Return [x, y] of the center of cell containing provided text 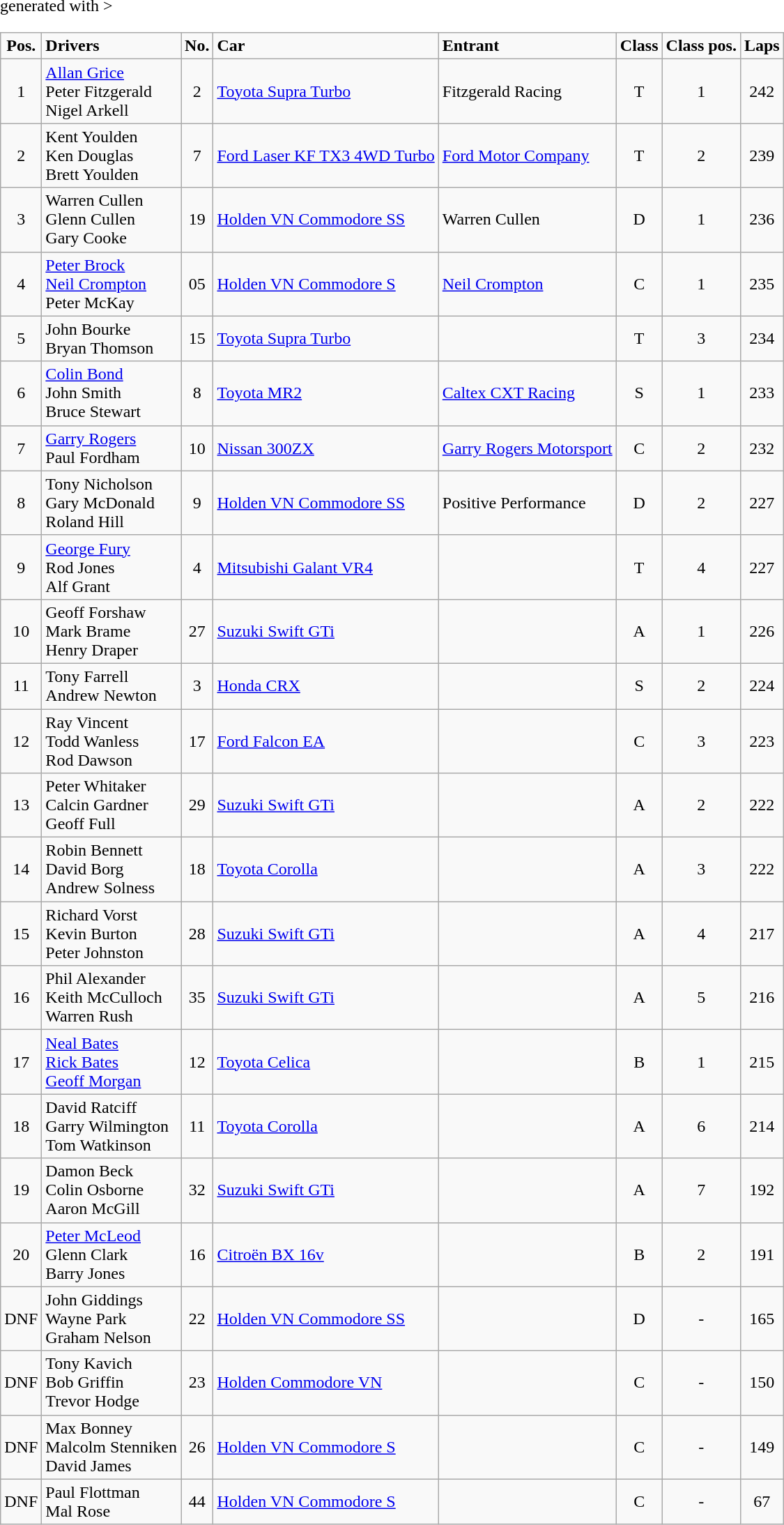
Drivers [112, 46]
Honda CRX [326, 686]
44 [197, 1502]
233 [762, 393]
Peter Brock Neil Crompton Peter McKay [112, 284]
Neil Crompton [527, 284]
191 [762, 1254]
Richard Vorst Kevin Burton Peter Johnston [112, 934]
235 [762, 284]
Nissan 300ZX [326, 448]
216 [762, 998]
Phil Alexander Keith McCulloch Warren Rush [112, 998]
215 [762, 1062]
Colin Bond John Smith Bruce Stewart [112, 393]
Damon Beck Colin Osborne Aaron McGill [112, 1190]
Class pos. [701, 46]
05 [197, 284]
Garry Rogers Paul Fordham [112, 448]
Warren Cullen Glenn Cullen Gary Cooke [112, 220]
Max Bonney Malcolm Stenniken David James [112, 1447]
Ray Vincent Todd Wanless Rod Dawson [112, 741]
Toyota MR2 [326, 393]
32 [197, 1190]
13 [21, 805]
14 [21, 870]
Pos. [21, 46]
Mitsubishi Galant VR4 [326, 567]
Paul Flottman Mal Rose [112, 1502]
Peter Whitaker Calcin Gardner Geoff Full [112, 805]
67 [762, 1502]
Tony Kavich Bob Griffin Trevor Hodge [112, 1383]
234 [762, 339]
Neal Bates Rick Bates Geoff Morgan [112, 1062]
29 [197, 805]
27 [197, 631]
226 [762, 631]
224 [762, 686]
Entrant [527, 46]
Ford Motor Company [527, 155]
242 [762, 91]
217 [762, 934]
150 [762, 1383]
22 [197, 1319]
Holden Commodore VN [326, 1383]
236 [762, 220]
No. [197, 46]
239 [762, 155]
David Ratciff Garry Wilmington Tom Watkinson [112, 1126]
Toyota Celica [326, 1062]
35 [197, 998]
Citroën BX 16v [326, 1254]
Kent Youlden Ken Douglas Brett Youlden [112, 155]
192 [762, 1190]
John Giddings Wayne Park Graham Nelson [112, 1319]
Geoff Forshaw Mark Brame Henry Draper [112, 631]
John Bourke Bryan Thomson [112, 339]
Fitzgerald Racing [527, 91]
Tony Farrell Andrew Newton [112, 686]
Peter McLeod Glenn Clark Barry Jones [112, 1254]
20 [21, 1254]
Ford Laser KF TX3 4WD Turbo [326, 155]
George Fury Rod Jones Alf Grant [112, 567]
214 [762, 1126]
Robin Bennett David Borg Andrew Solness [112, 870]
149 [762, 1447]
Car [326, 46]
Garry Rogers Motorsport [527, 448]
Positive Performance [527, 503]
232 [762, 448]
26 [197, 1447]
Class [639, 46]
28 [197, 934]
Laps [762, 46]
Ford Falcon EA [326, 741]
Caltex CXT Racing [527, 393]
165 [762, 1319]
Tony Nicholson Gary McDonald Roland Hill [112, 503]
Allan Grice Peter Fitzgerald Nigel Arkell [112, 91]
223 [762, 741]
Warren Cullen [527, 220]
23 [197, 1383]
